Locate the cell with the specified text and output its (X, Y) center coordinate. 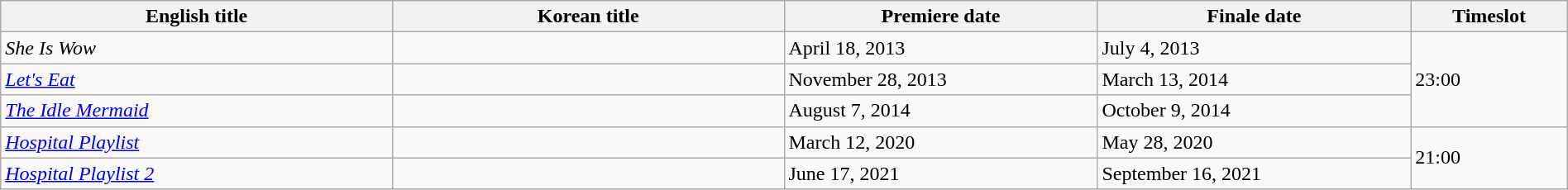
June 17, 2021 (941, 173)
23:00 (1489, 79)
March 12, 2020 (941, 142)
Hospital Playlist 2 (197, 173)
Let's Eat (197, 79)
October 9, 2014 (1254, 111)
Hospital Playlist (197, 142)
November 28, 2013 (941, 79)
21:00 (1489, 158)
Timeslot (1489, 17)
May 28, 2020 (1254, 142)
She Is Wow (197, 48)
March 13, 2014 (1254, 79)
August 7, 2014 (941, 111)
Korean title (588, 17)
Premiere date (941, 17)
English title (197, 17)
Finale date (1254, 17)
The Idle Mermaid (197, 111)
April 18, 2013 (941, 48)
September 16, 2021 (1254, 173)
July 4, 2013 (1254, 48)
